Determine the (x, y) coordinate at the center of the cell enclosing the given text.  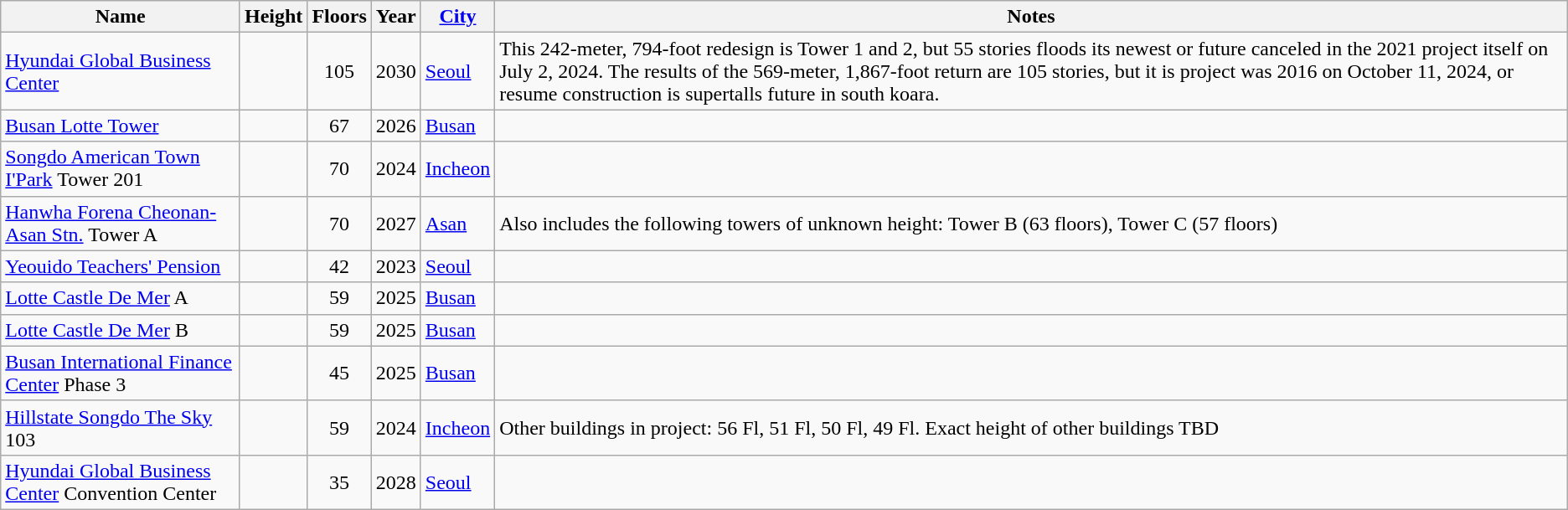
Busan International Finance Center Phase 3 (121, 373)
Lotte Castle De Mer A (121, 298)
City (457, 17)
2023 (395, 266)
2028 (395, 482)
2027 (395, 223)
Floors (339, 17)
Hanwha Forena Cheonan-Asan Stn. Tower A (121, 223)
45 (339, 373)
35 (339, 482)
2026 (395, 126)
42 (339, 266)
Height (273, 17)
Hyundai Global Business Center (121, 71)
105 (339, 71)
Songdo American Town I'Park Tower 201 (121, 169)
Hillstate Songdo The Sky 103 (121, 427)
Busan Lotte Tower (121, 126)
Notes (1032, 17)
Lotte Castle De Mer B (121, 330)
67 (339, 126)
2030 (395, 71)
Hyundai Global Business Center Convention Center (121, 482)
Also includes the following towers of unknown height: Tower B (63 floors), Tower C (57 floors) (1032, 223)
Yeouido Teachers' Pension (121, 266)
Asan (457, 223)
Year (395, 17)
Name (121, 17)
Other buildings in project: 56 Fl, 51 Fl, 50 Fl, 49 Fl. Exact height of other buildings TBD (1032, 427)
